Find where the given text appears and provide that cell's center as (x, y) coordinate. 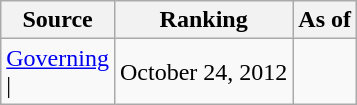
Governing| (58, 72)
October 24, 2012 (203, 72)
As of (325, 20)
Ranking (203, 20)
Source (58, 20)
